Determine the (X, Y) coordinate at the center of the cell enclosing the given text.  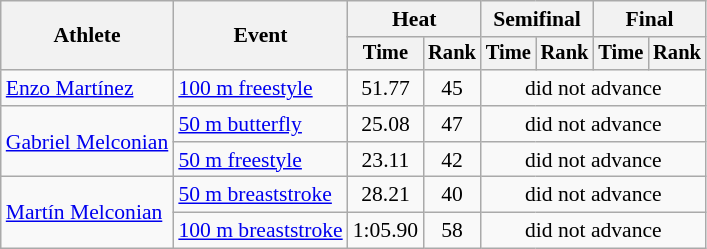
51.77 (386, 88)
50 m butterfly (260, 124)
42 (452, 160)
28.21 (386, 195)
45 (452, 88)
50 m freestyle (260, 160)
23.11 (386, 160)
1:05.90 (386, 231)
50 m breaststroke (260, 195)
Martín Melconian (88, 212)
40 (452, 195)
Enzo Martínez (88, 88)
Semifinal (537, 19)
100 m breaststroke (260, 231)
25.08 (386, 124)
Final (649, 19)
Athlete (88, 36)
Event (260, 36)
Heat (414, 19)
47 (452, 124)
100 m freestyle (260, 88)
Gabriel Melconian (88, 142)
58 (452, 231)
